Return (X, Y) of the center of cell containing provided text 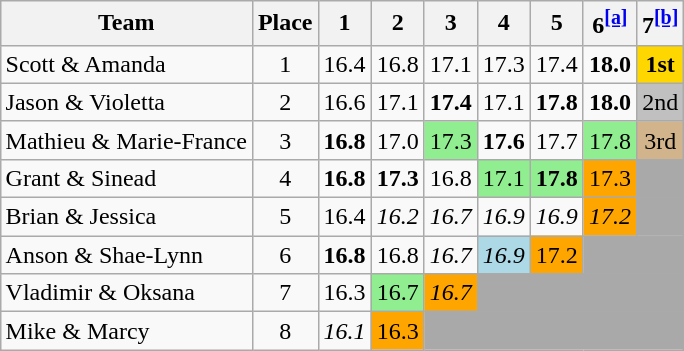
Mathieu & Marie-France (126, 140)
16.6 (344, 102)
Vladimir & Oksana (126, 293)
16.1 (344, 331)
Brian & Jessica (126, 217)
Team (126, 24)
Place (285, 24)
Scott & Amanda (126, 64)
Anson & Shae-Lynn (126, 255)
17.7 (556, 140)
3rd (660, 140)
16.2 (398, 217)
17.6 (504, 140)
Jason & Violetta (126, 102)
2nd (660, 102)
6 (285, 255)
6[a] (610, 24)
7 (285, 293)
7[b] (660, 24)
17.0 (398, 140)
Grant & Sinead (126, 178)
8 (285, 331)
Mike & Marcy (126, 331)
1st (660, 64)
